From the cell containing the given text, extract its center point as [x, y] coordinate. 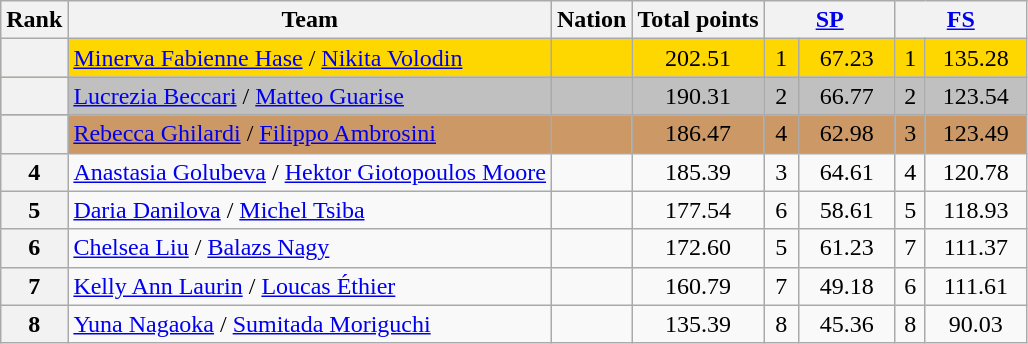
123.49 [976, 134]
Anastasia Golubeva / Hektor Giotopoulos Moore [310, 172]
58.61 [846, 210]
Lucrezia Beccari / Matteo Guarise [310, 96]
160.79 [698, 286]
Minerva Fabienne Hase / Nikita Volodin [310, 58]
67.23 [846, 58]
Rebecca Ghilardi / Filippo Ambrosini [310, 134]
Yuna Nagaoka / Sumitada Moriguchi [310, 324]
111.37 [976, 248]
172.60 [698, 248]
45.36 [846, 324]
120.78 [976, 172]
Total points [698, 20]
FS [960, 20]
185.39 [698, 172]
49.18 [846, 286]
64.61 [846, 172]
Rank [34, 20]
Kelly Ann Laurin / Loucas Éthier [310, 286]
177.54 [698, 210]
186.47 [698, 134]
62.98 [846, 134]
123.54 [976, 96]
SP [830, 20]
61.23 [846, 248]
111.61 [976, 286]
Team [310, 20]
90.03 [976, 324]
118.93 [976, 210]
Chelsea Liu / Balazs Nagy [310, 248]
66.77 [846, 96]
202.51 [698, 58]
135.28 [976, 58]
Daria Danilova / Michel Tsiba [310, 210]
Nation [592, 20]
190.31 [698, 96]
135.39 [698, 324]
